For the text-containing cell, return its midpoint in (x, y) coordinate format. 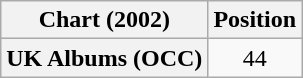
44 (255, 58)
Chart (2002) (104, 20)
UK Albums (OCC) (104, 58)
Position (255, 20)
